Find where the given text appears and provide that cell's center as (x, y) coordinate. 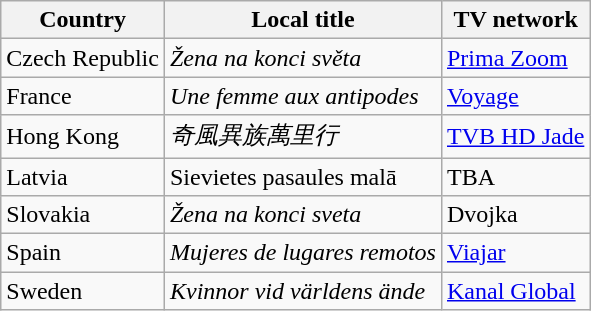
Country (83, 20)
Mujeres de lugares remotos (302, 253)
TBA (515, 177)
Une femme aux antipodes (302, 96)
Kanal Global (515, 291)
Viajar (515, 253)
TV network (515, 20)
Slovakia (83, 215)
Žena na konci sveta (302, 215)
Czech Republic (83, 58)
Kvinnor vid världens ände (302, 291)
奇風異族萬里行 (302, 136)
Hong Kong (83, 136)
France (83, 96)
Dvojka (515, 215)
Latvia (83, 177)
Spain (83, 253)
TVB HD Jade (515, 136)
Voyage (515, 96)
Sweden (83, 291)
Prima Zoom (515, 58)
Local title (302, 20)
Sievietes pasaules malā (302, 177)
Žena na konci světa (302, 58)
